Identify which cell holds the provided text, then report its [x, y] central coordinate. 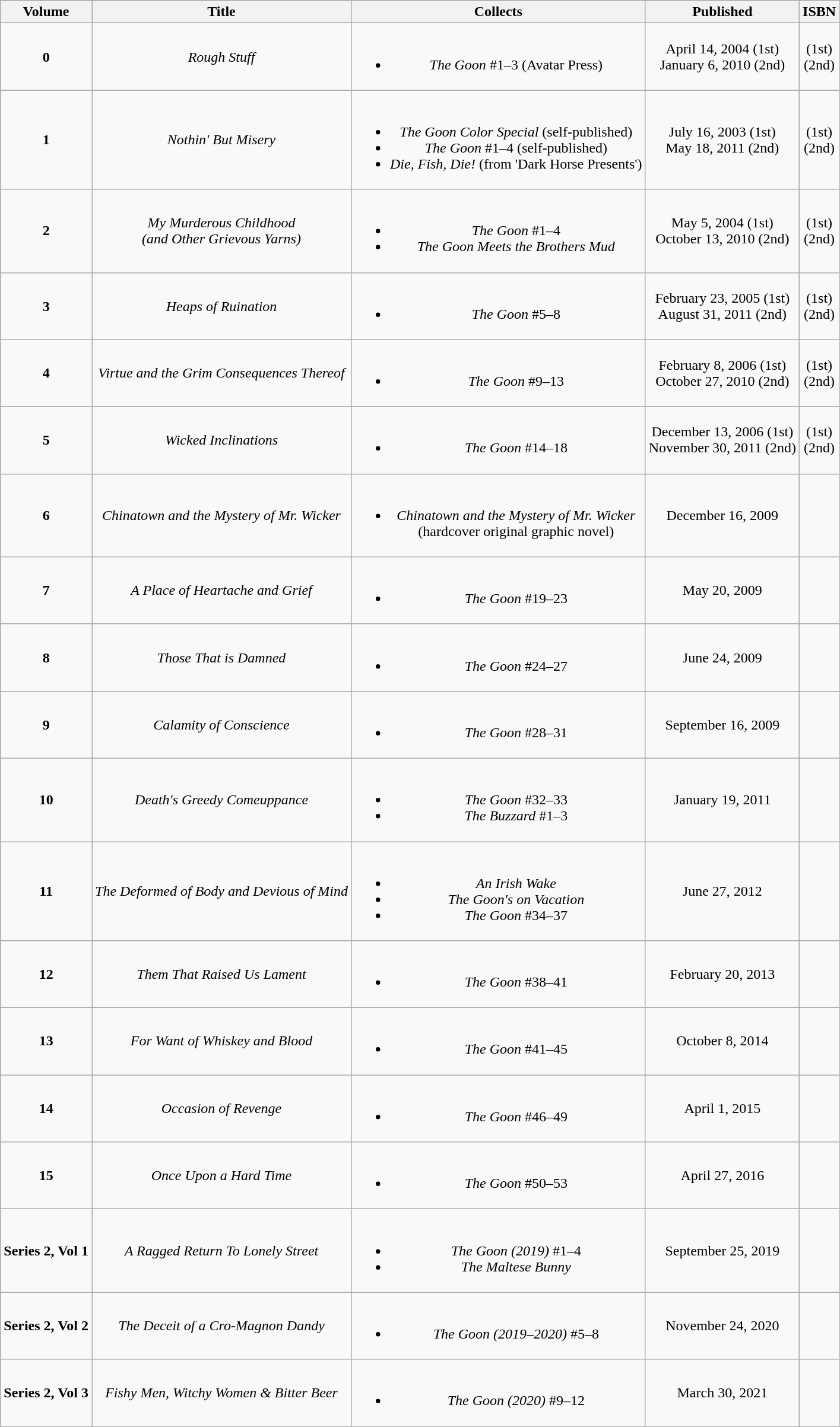
Virtue and the Grim Consequences Thereof [221, 373]
Rough Stuff [221, 57]
July 16, 2003 (1st)May 18, 2011 (2nd) [722, 140]
The Goon #5–8 [498, 306]
2 [46, 231]
September 16, 2009 [722, 724]
The Deceit of a Cro-Magnon Dandy [221, 1326]
March 30, 2021 [722, 1393]
9 [46, 724]
1 [46, 140]
The Goon #46–49 [498, 1109]
The Goon (2019–2020) #5–8 [498, 1326]
September 25, 2019 [722, 1251]
Calamity of Conscience [221, 724]
A Ragged Return To Lonely Street [221, 1251]
15 [46, 1175]
Series 2, Vol 1 [46, 1251]
Occasion of Revenge [221, 1109]
Death's Greedy Comeuppance [221, 800]
Nothin' But Misery [221, 140]
May 20, 2009 [722, 590]
ISBN [819, 12]
Chinatown and the Mystery of Mr. Wicker [221, 515]
7 [46, 590]
January 19, 2011 [722, 800]
December 16, 2009 [722, 515]
8 [46, 658]
The Goon #9–13 [498, 373]
Once Upon a Hard Time [221, 1175]
The Goon #41–45 [498, 1041]
The Deformed of Body and Devious of Mind [221, 892]
Collects [498, 12]
6 [46, 515]
3 [46, 306]
The Goon #24–27 [498, 658]
Wicked Inclinations [221, 440]
The Goon #50–53 [498, 1175]
5 [46, 440]
The Goon (2020) #9–12 [498, 1393]
December 13, 2006 (1st)November 30, 2011 (2nd) [722, 440]
An Irish WakeThe Goon's on VacationThe Goon #34–37 [498, 892]
April 1, 2015 [722, 1109]
April 14, 2004 (1st)January 6, 2010 (2nd) [722, 57]
14 [46, 1109]
The Goon (2019) #1–4The Maltese Bunny [498, 1251]
11 [46, 892]
The Goon #14–18 [498, 440]
The Goon #32–33The Buzzard #1–3 [498, 800]
February 23, 2005 (1st)August 31, 2011 (2nd) [722, 306]
June 27, 2012 [722, 892]
The Goon #19–23 [498, 590]
The Goon #1–3 (Avatar Press) [498, 57]
Fishy Men, Witchy Women & Bitter Beer [221, 1393]
My Murderous Childhood(and Other Grievous Yarns) [221, 231]
May 5, 2004 (1st)October 13, 2010 (2nd) [722, 231]
April 27, 2016 [722, 1175]
A Place of Heartache and Grief [221, 590]
Them That Raised Us Lament [221, 975]
October 8, 2014 [722, 1041]
The Goon #38–41 [498, 975]
Chinatown and the Mystery of Mr. Wicker(hardcover original graphic novel) [498, 515]
The Goon Color Special (self-published)The Goon #1–4 (self-published)Die, Fish, Die! (from 'Dark Horse Presents') [498, 140]
February 20, 2013 [722, 975]
12 [46, 975]
Published [722, 12]
Those That is Damned [221, 658]
Series 2, Vol 3 [46, 1393]
Heaps of Ruination [221, 306]
Volume [46, 12]
For Want of Whiskey and Blood [221, 1041]
4 [46, 373]
The Goon #1–4The Goon Meets the Brothers Mud [498, 231]
10 [46, 800]
0 [46, 57]
The Goon #28–31 [498, 724]
Title [221, 12]
February 8, 2006 (1st)October 27, 2010 (2nd) [722, 373]
November 24, 2020 [722, 1326]
June 24, 2009 [722, 658]
Series 2, Vol 2 [46, 1326]
13 [46, 1041]
